Locate the cell with the specified text and output its (X, Y) center coordinate. 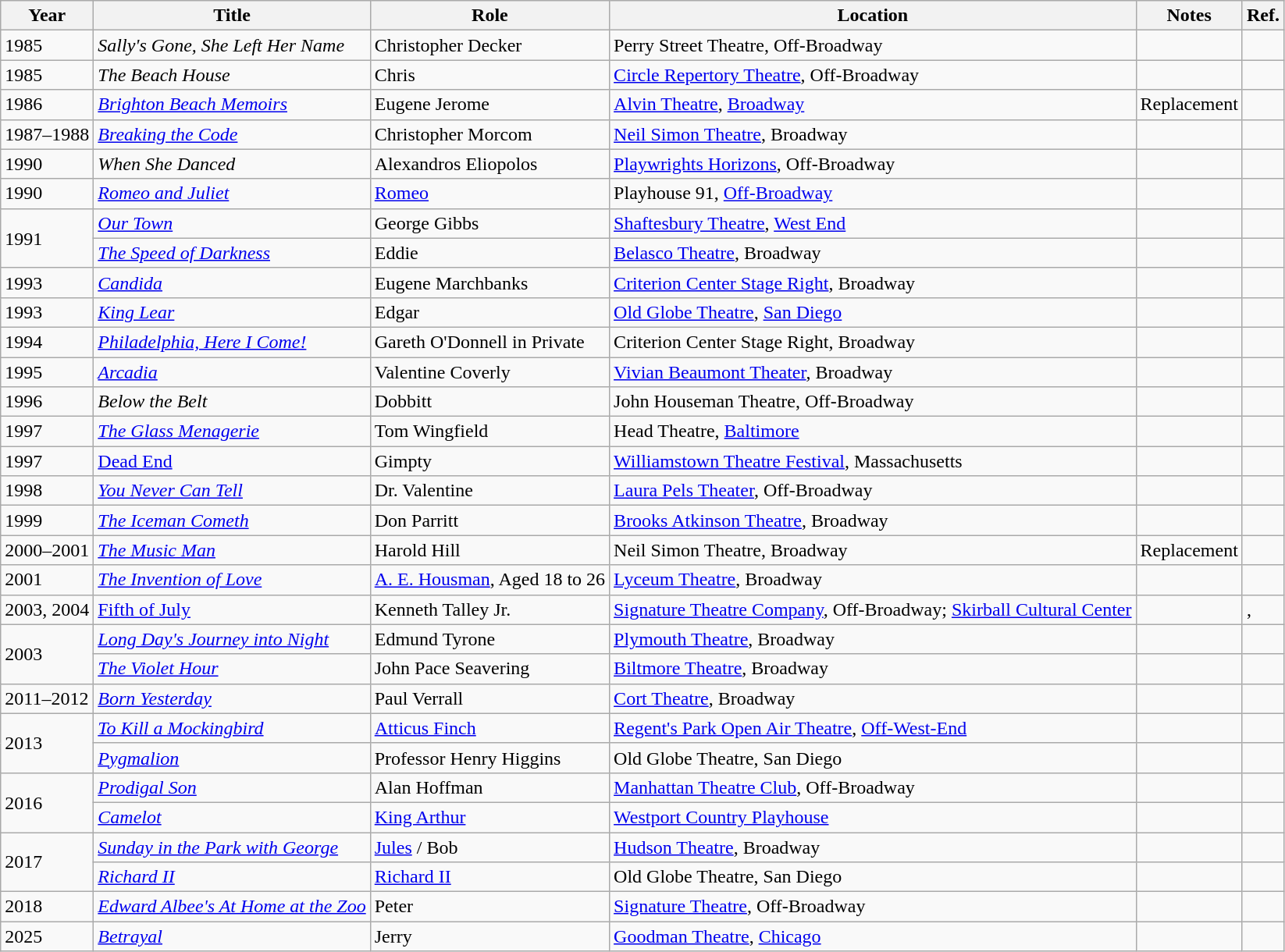
2003, 2004 (47, 609)
, (1263, 609)
Born Yesterday (232, 698)
2018 (47, 907)
2001 (47, 580)
Paul Verrall (489, 698)
Valentine Coverly (489, 372)
Christopher Morcom (489, 134)
Tom Wingfield (489, 432)
Alexandros Eliopolos (489, 164)
Edgar (489, 312)
Laura Pels Theater, Off-Broadway (873, 491)
Role (489, 16)
Title (232, 16)
Location (873, 16)
Pygmalion (232, 758)
George Gibbs (489, 223)
2013 (47, 743)
2003 (47, 654)
Philadelphia, Here I Come! (232, 342)
Below the Belt (232, 402)
Edward Albee's At Home at the Zoo (232, 907)
Alan Hoffman (489, 787)
Dr. Valentine (489, 491)
Head Theatre, Baltimore (873, 432)
2017 (47, 861)
You Never Can Tell (232, 491)
Playwrights Horizons, Off-Broadway (873, 164)
Harold Hill (489, 550)
1996 (47, 402)
Biltmore Theatre, Broadway (873, 669)
Belasco Theatre, Broadway (873, 253)
2016 (47, 802)
1986 (47, 105)
Goodman Theatre, Chicago (873, 936)
Alvin Theatre, Broadway (873, 105)
Eugene Marchbanks (489, 282)
Dead End (232, 461)
Betrayal (232, 936)
Arcadia (232, 372)
Brooks Atkinson Theatre, Broadway (873, 520)
1987–1988 (47, 134)
A. E. Housman, Aged 18 to 26 (489, 580)
Regent's Park Open Air Theatre, Off-West-End (873, 728)
1994 (47, 342)
Vivian Beaumont Theater, Broadway (873, 372)
Plymouth Theatre, Broadway (873, 639)
The Invention of Love (232, 580)
Lyceum Theatre, Broadway (873, 580)
2000–2001 (47, 550)
2011–2012 (47, 698)
Dobbitt (489, 402)
Ref. (1263, 16)
To Kill a Mockingbird (232, 728)
1998 (47, 491)
The Iceman Cometh (232, 520)
Hudson Theatre, Broadway (873, 847)
Playhouse 91, Off-Broadway (873, 194)
When She Danced (232, 164)
John Pace Seavering (489, 669)
Jules / Bob (489, 847)
Christopher Decker (489, 45)
Westport Country Playhouse (873, 817)
The Speed of Darkness (232, 253)
Eugene Jerome (489, 105)
Candida (232, 282)
The Beach House (232, 75)
Perry Street Theatre, Off-Broadway (873, 45)
2025 (47, 936)
Fifth of July (232, 609)
The Glass Menagerie (232, 432)
The Violet Hour (232, 669)
Williamstown Theatre Festival, Massachusetts (873, 461)
Chris (489, 75)
John Houseman Theatre, Off-Broadway (873, 402)
1995 (47, 372)
Sally's Gone, She Left Her Name (232, 45)
King Lear (232, 312)
Notes (1189, 16)
Circle Repertory Theatre, Off-Broadway (873, 75)
Romeo and Juliet (232, 194)
Breaking the Code (232, 134)
Peter (489, 907)
Eddie (489, 253)
Edmund Tyrone (489, 639)
Atticus Finch (489, 728)
1999 (47, 520)
Manhattan Theatre Club, Off-Broadway (873, 787)
Kenneth Talley Jr. (489, 609)
Camelot (232, 817)
King Arthur (489, 817)
Sunday in the Park with George (232, 847)
Professor Henry Higgins (489, 758)
Prodigal Son (232, 787)
Romeo (489, 194)
Signature Theatre, Off-Broadway (873, 907)
Jerry (489, 936)
The Music Man (232, 550)
Gimpty (489, 461)
Long Day's Journey into Night (232, 639)
1991 (47, 238)
Shaftesbury Theatre, West End (873, 223)
Our Town (232, 223)
Don Parritt (489, 520)
Brighton Beach Memoirs (232, 105)
Year (47, 16)
Gareth O'Donnell in Private (489, 342)
Signature Theatre Company, Off-Broadway; Skirball Cultural Center (873, 609)
Cort Theatre, Broadway (873, 698)
